Pinpoint the cell where the given text exists, returning its (X, Y) midpoint coordinate. 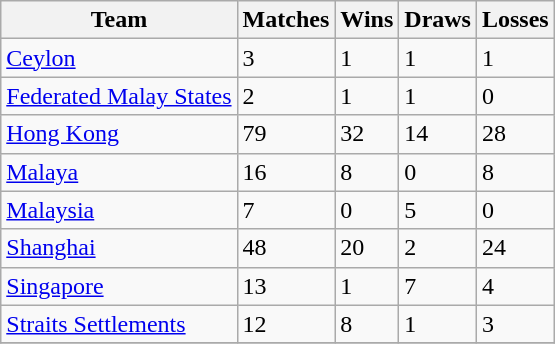
13 (286, 286)
Shanghai (119, 248)
Malaysia (119, 210)
Matches (286, 20)
Losses (515, 20)
Hong Kong (119, 134)
Ceylon (119, 58)
28 (515, 134)
48 (286, 248)
Straits Settlements (119, 324)
5 (438, 210)
Wins (367, 20)
Federated Malay States (119, 96)
Singapore (119, 286)
20 (367, 248)
Draws (438, 20)
14 (438, 134)
24 (515, 248)
32 (367, 134)
Team (119, 20)
4 (515, 286)
12 (286, 324)
16 (286, 172)
Malaya (119, 172)
79 (286, 134)
